Capture the cell that displays the provided text and extract its (x, y) central coordinate. 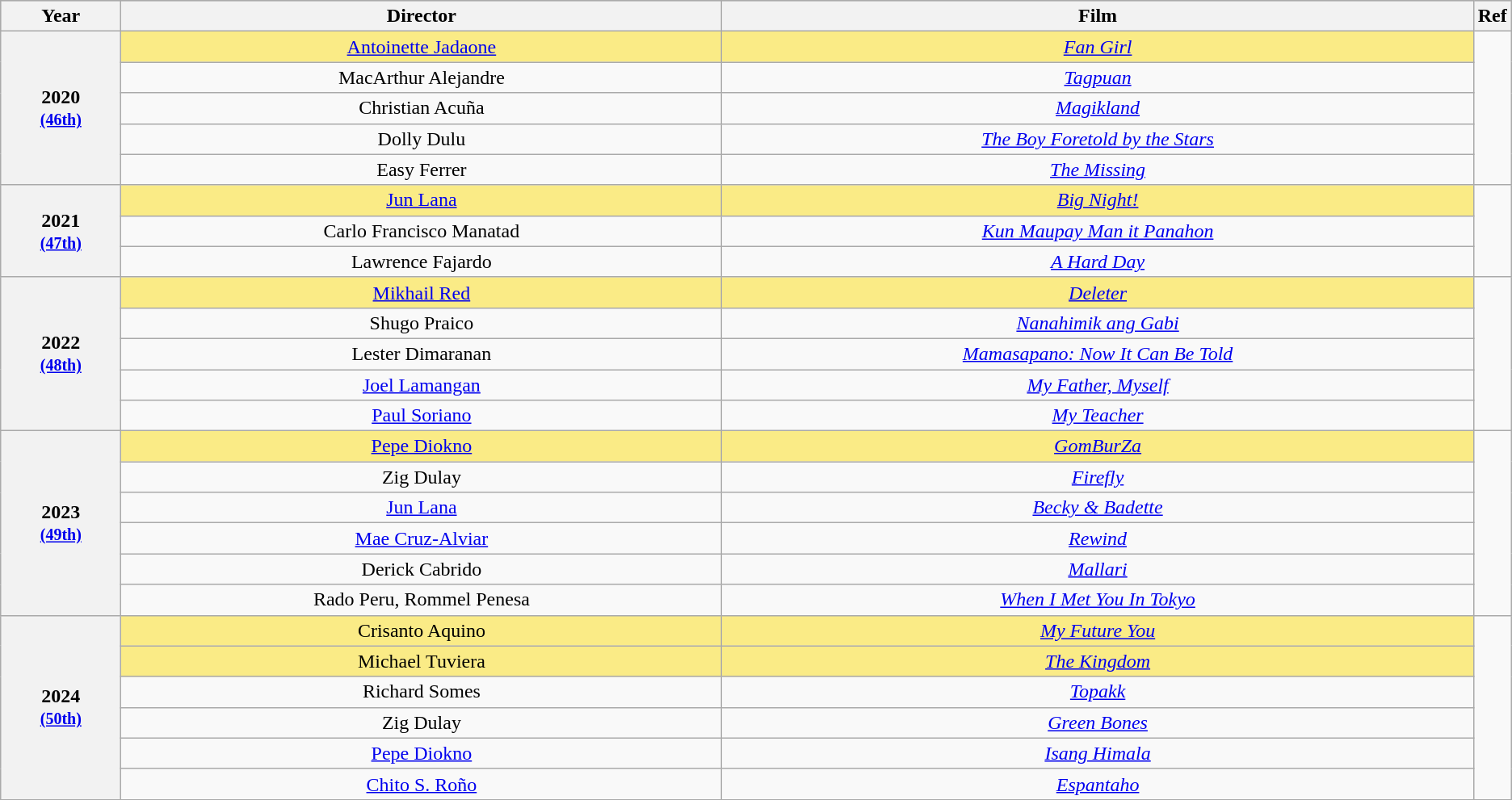
Carlo Francisco Manatad (422, 231)
Nanahimik ang Gabi (1098, 323)
The Boy Foretold by the Stars (1098, 139)
The Missing (1098, 170)
Film (1098, 16)
A Hard Day (1098, 262)
Christian Acuña (422, 108)
Topakk (1098, 692)
GomBurZa (1098, 446)
Mamasapano: Now It Can Be Told (1098, 354)
Chito S. Roño (422, 784)
Director (422, 16)
Joel Lamangan (422, 385)
Derick Cabrido (422, 569)
Easy Ferrer (422, 170)
Isang Himala (1098, 753)
Mallari (1098, 569)
Espantaho (1098, 784)
Deleter (1098, 292)
Ref (1493, 16)
Tagpuan (1098, 77)
Becky & Badette (1098, 508)
Rewind (1098, 538)
Mikhail Red (422, 292)
2021 (47th) (61, 231)
Year (61, 16)
My Future You (1098, 630)
Michael Tuviera (422, 661)
Antoinette Jadaone (422, 47)
Shugo Praico (422, 323)
Lawrence Fajardo (422, 262)
2024 (50th) (61, 707)
2023 (49th) (61, 523)
Rado Peru, Rommel Penesa (422, 600)
Big Night! (1098, 200)
Dolly Dulu (422, 139)
Mae Cruz-Alviar (422, 538)
Kun Maupay Man it Panahon (1098, 231)
Fan Girl (1098, 47)
2022 (48th) (61, 354)
2020 (46th) (61, 108)
My Father, Myself (1098, 385)
MacArthur Alejandre (422, 77)
Paul Soriano (422, 416)
The Kingdom (1098, 661)
Firefly (1098, 477)
Richard Somes (422, 692)
Lester Dimaranan (422, 354)
Green Bones (1098, 723)
Magikland (1098, 108)
When I Met You In Tokyo (1098, 600)
My Teacher (1098, 416)
Crisanto Aquino (422, 630)
